Return the (x, y) coordinate for the center point of the cell that contains the specified text.  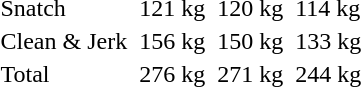
150 kg (250, 41)
156 kg (172, 41)
